Capture the cell that displays the provided text and extract its (x, y) central coordinate. 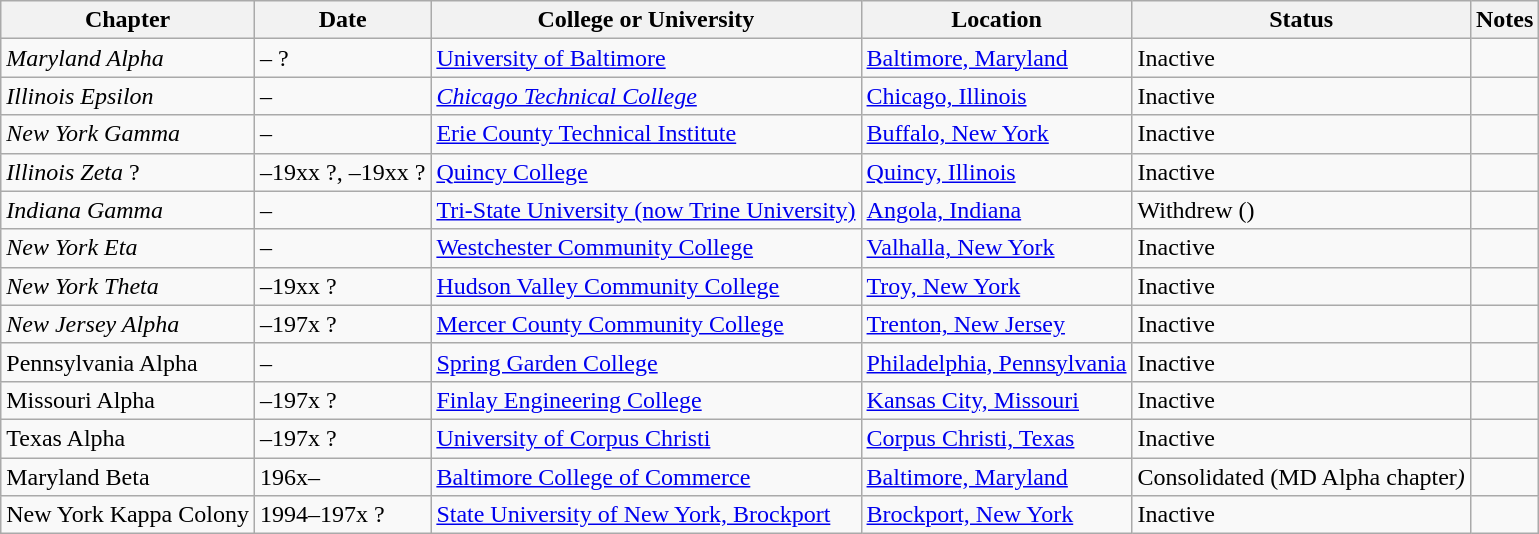
Location (996, 20)
Hudson Valley Community College (646, 286)
Troy, New York (996, 286)
New York Kappa Colony (128, 515)
New York Gamma (128, 134)
Withdrew () (1301, 210)
Baltimore College of Commerce (646, 477)
Date (342, 20)
Consolidated (MD Alpha chapter) (1301, 477)
College or University (646, 20)
– ? (342, 58)
Notes (1504, 20)
Illinois Zeta ? (128, 172)
Westchester Community College (646, 248)
Chicago, Illinois (996, 96)
–19xx ?, –19xx ? (342, 172)
Erie County Technical Institute (646, 134)
New York Theta (128, 286)
Finlay Engineering College (646, 400)
196x– (342, 477)
State University of New York, Brockport (646, 515)
Spring Garden College (646, 362)
Philadelphia, Pennsylvania (996, 362)
Angola, Indiana (996, 210)
New York Eta (128, 248)
Quincy, Illinois (996, 172)
Chapter (128, 20)
Brockport, New York (996, 515)
New Jersey Alpha (128, 324)
Valhalla, New York (996, 248)
Indiana Gamma (128, 210)
Status (1301, 20)
–19xx ? (342, 286)
Maryland Beta (128, 477)
Chicago Technical College (646, 96)
Pennsylvania Alpha (128, 362)
Tri-State University (now Trine University) (646, 210)
Buffalo, New York (996, 134)
Missouri Alpha (128, 400)
Quincy College (646, 172)
Corpus Christi, Texas (996, 438)
University of Corpus Christi (646, 438)
Illinois Epsilon (128, 96)
1994–197x ? (342, 515)
Mercer County Community College (646, 324)
Texas Alpha (128, 438)
Maryland Alpha (128, 58)
Trenton, New Jersey (996, 324)
Kansas City, Missouri (996, 400)
University of Baltimore (646, 58)
